Capture the cell that displays the provided text and extract its (X, Y) central coordinate. 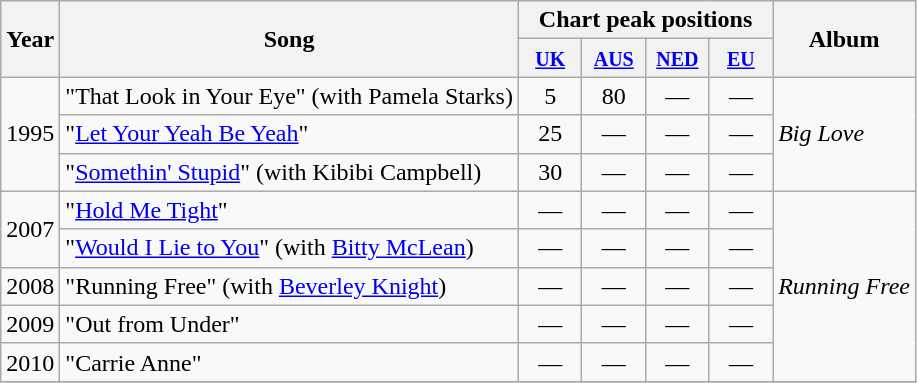
5 (550, 96)
25 (550, 134)
NED (678, 58)
"Carrie Anne" (290, 362)
UK (550, 58)
"Out from Under" (290, 324)
"Hold Me Tight" (290, 210)
"Would I Lie to You" (with Bitty McLean) (290, 248)
"That Look in Your Eye" (with Pamela Starks) (290, 96)
2008 (30, 286)
AUS (614, 58)
Big Love (844, 134)
1995 (30, 134)
Year (30, 39)
Chart peak positions (645, 20)
2010 (30, 362)
2009 (30, 324)
2007 (30, 229)
Album (844, 39)
EU (741, 58)
Running Free (844, 286)
80 (614, 96)
"Running Free" (with Beverley Knight) (290, 286)
"Let Your Yeah Be Yeah" (290, 134)
30 (550, 172)
"Somethin' Stupid" (with Kibibi Campbell) (290, 172)
Song (290, 39)
